Extract the (X, Y) coordinate from the center of the cell holding the provided text.  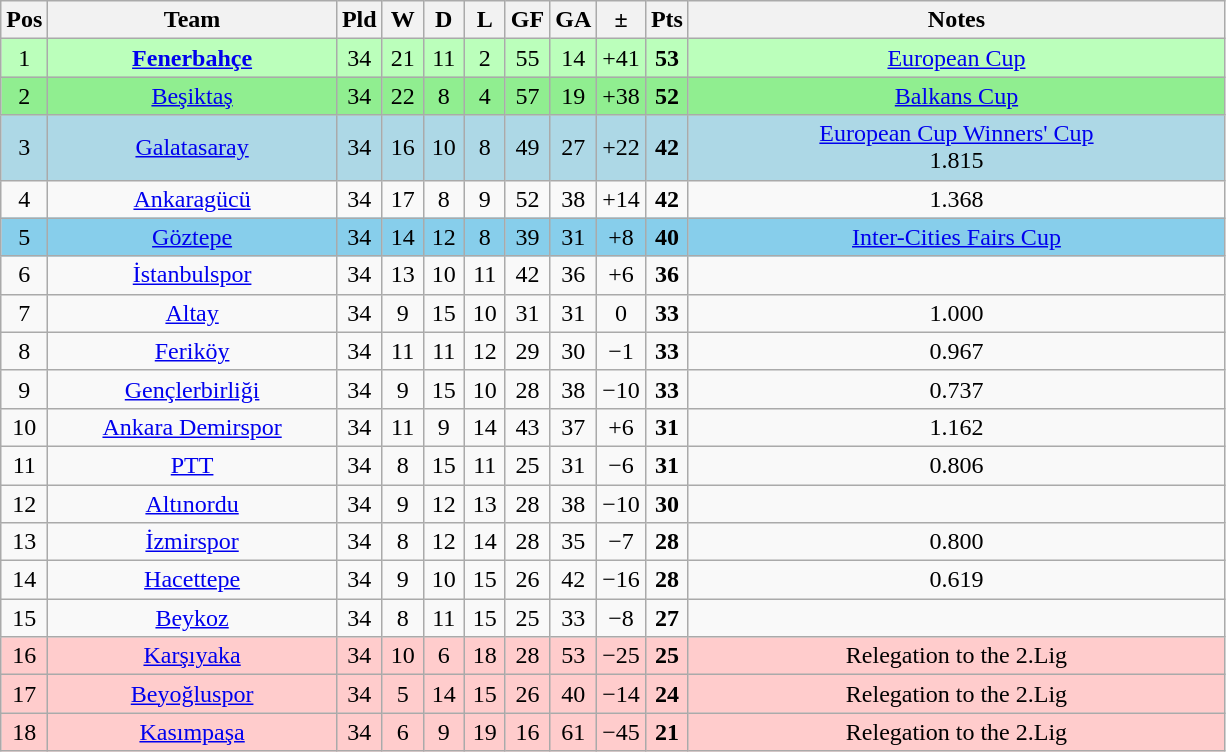
Beyoğluspor (192, 694)
−8 (622, 618)
Team (192, 20)
Gençlerbirliği (192, 389)
Ankaragücü (192, 199)
39 (527, 237)
+14 (622, 199)
European Cup Winners' Cup1.815 (956, 148)
+38 (622, 96)
+8 (622, 237)
37 (574, 427)
0.619 (956, 580)
−16 (622, 580)
İzmirspor (192, 542)
Beykoz (192, 618)
1 (24, 58)
55 (527, 58)
Ankara Demirspor (192, 427)
Notes (956, 20)
0.967 (956, 351)
43 (527, 427)
Balkans Cup (956, 96)
Göztepe (192, 237)
Pts (666, 20)
29 (527, 351)
−6 (622, 465)
Fenerbahçe (192, 58)
7 (24, 313)
Kasımpaşa (192, 732)
Feriköy (192, 351)
57 (527, 96)
W (402, 20)
Altınordu (192, 503)
−1 (622, 351)
Pos (24, 20)
Inter-Cities Fairs Cup (956, 237)
Pld (359, 20)
0.806 (956, 465)
D (444, 20)
22 (402, 96)
3 (24, 148)
İstanbulspor (192, 275)
GF (527, 20)
European Cup (956, 58)
1.368 (956, 199)
−25 (622, 656)
GA (574, 20)
Karşıyaka (192, 656)
L (484, 20)
0.800 (956, 542)
−45 (622, 732)
PTT (192, 465)
Galatasaray (192, 148)
Hacettepe (192, 580)
0.737 (956, 389)
Beşiktaş (192, 96)
+41 (622, 58)
± (622, 20)
24 (666, 694)
1.162 (956, 427)
+22 (622, 148)
−7 (622, 542)
Altay (192, 313)
35 (574, 542)
0 (622, 313)
61 (574, 732)
49 (527, 148)
−14 (622, 694)
1.000 (956, 313)
